Provide the (x, y) coordinate of the cell's center where the given text is located.  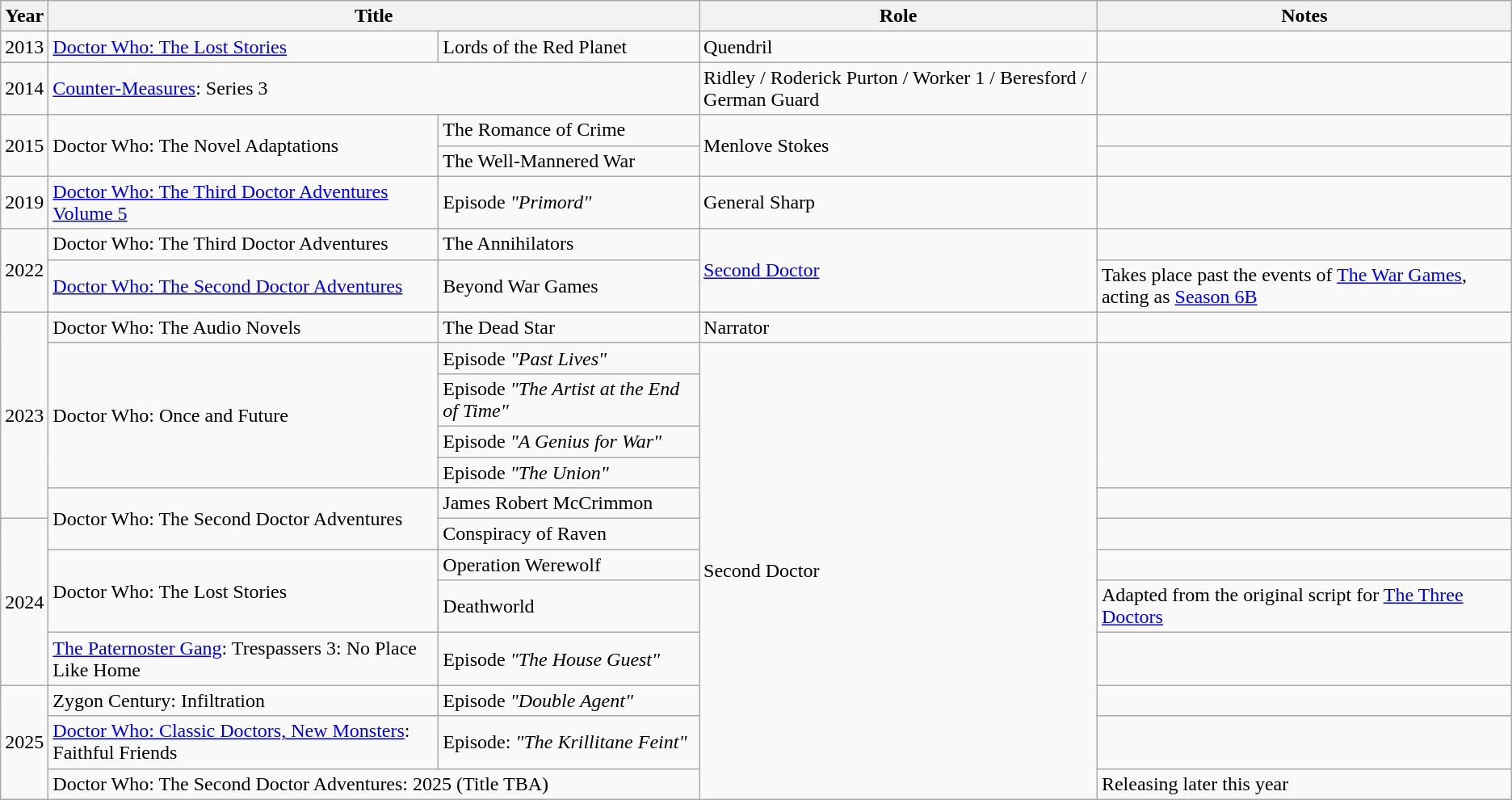
Quendril (898, 47)
Doctor Who: Once and Future (244, 415)
Doctor Who: Classic Doctors, New Monsters: Faithful Friends (244, 742)
Narrator (898, 327)
Deathworld (569, 606)
Conspiracy of Raven (569, 534)
Notes (1304, 16)
Episode "A Genius for War" (569, 441)
Adapted from the original script for The Three Doctors (1304, 606)
2025 (24, 742)
2014 (24, 89)
Year (24, 16)
Operation Werewolf (569, 565)
Doctor Who: The Audio Novels (244, 327)
Role (898, 16)
The Annihilators (569, 244)
Doctor Who: The Third Doctor Adventures Volume 5 (244, 202)
Doctor Who: The Third Doctor Adventures (244, 244)
James Robert McCrimmon (569, 503)
Doctor Who: The Second Doctor Adventures: 2025 (Title TBA) (374, 784)
Takes place past the events of The War Games, acting as Season 6B (1304, 286)
Episode "Past Lives" (569, 358)
2024 (24, 602)
2013 (24, 47)
Lords of the Red Planet (569, 47)
The Romance of Crime (569, 130)
Episode "Double Agent" (569, 701)
Episode "The Union" (569, 473)
2019 (24, 202)
Releasing later this year (1304, 784)
Ridley / Roderick Purton / Worker 1 / Beresford / German Guard (898, 89)
Episode "The House Guest" (569, 659)
The Dead Star (569, 327)
2023 (24, 415)
Menlove Stokes (898, 145)
Episode "The Artist at the End of Time" (569, 399)
The Paternoster Gang: Trespassers 3: No Place Like Home (244, 659)
Episode: "The Krillitane Feint" (569, 742)
Beyond War Games (569, 286)
The Well-Mannered War (569, 161)
Title (374, 16)
Counter-Measures: Series 3 (374, 89)
2022 (24, 270)
General Sharp (898, 202)
Doctor Who: The Novel Adaptations (244, 145)
Zygon Century: Infiltration (244, 701)
2015 (24, 145)
Episode "Primord" (569, 202)
